Scan for the cell matching the given text and deliver its [X, Y] coordinate at center. 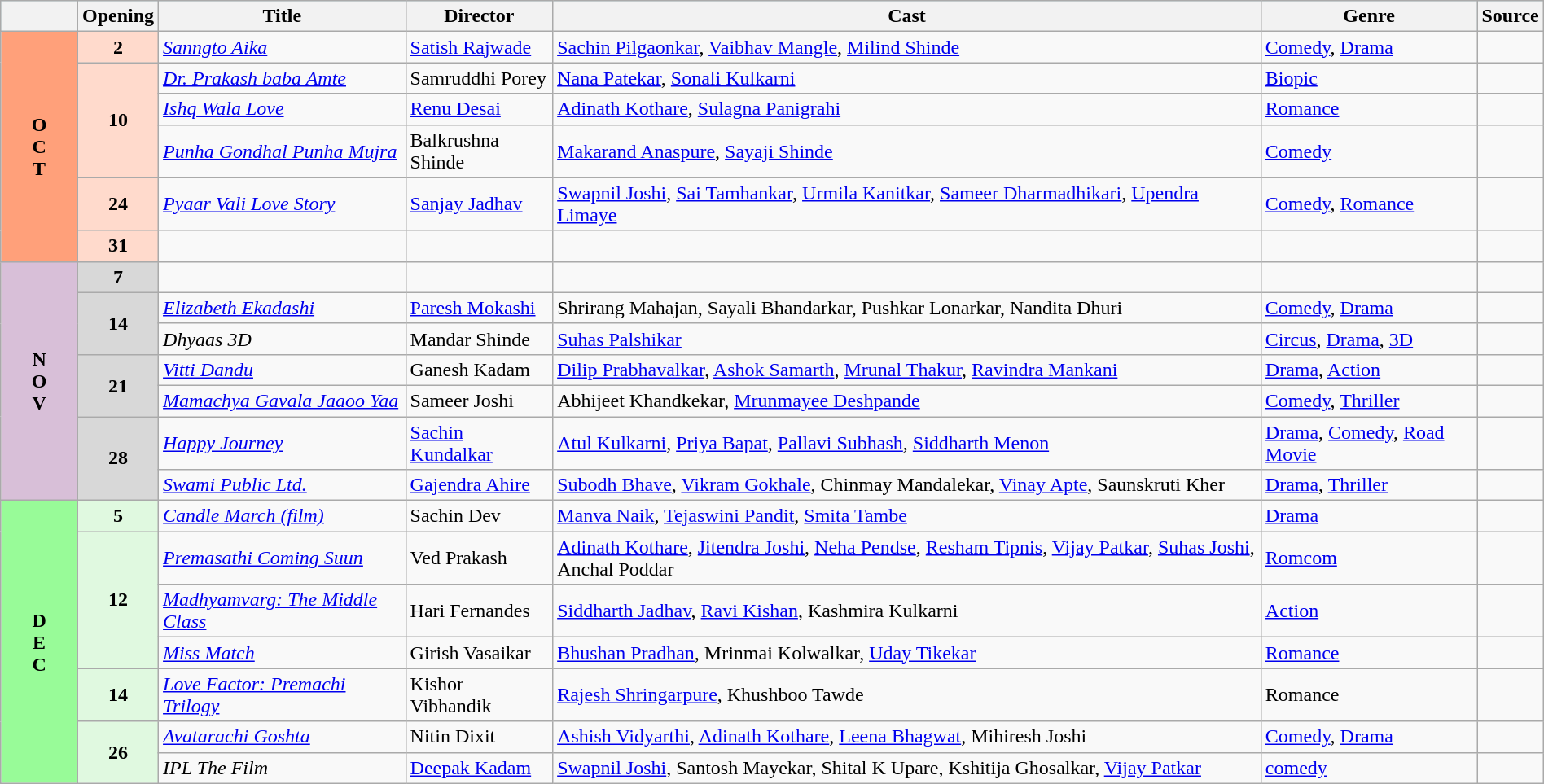
Abhijeet Khandkekar, Mrunmayee Deshpande [907, 401]
Balkrushna Shinde [479, 151]
Drama, Comedy, Road Movie [1369, 443]
Manva Naik, Tejaswini Pandit, Smita Tambe [907, 516]
28 [117, 459]
10 [117, 120]
Ganesh Kadam [479, 370]
Kishor Vibhandik [479, 695]
Dr. Prakash baba Amte [282, 78]
Cast [907, 16]
Circus, Drama, 3D [1369, 339]
Sachin Kundalkar [479, 443]
comedy [1369, 768]
Genre [1369, 16]
Drama, Thriller [1369, 485]
Dhyaas 3D [282, 339]
Sachin Dev [479, 516]
Punha Gondhal Punha Mujra [282, 151]
Rajesh Shringarpure, Khushboo Tawde [907, 695]
Swapnil Joshi, Santosh Mayekar, Shital K Upare, Kshitija Ghosalkar, Vijay Patkar [907, 768]
Sameer Joshi [479, 401]
Romcom [1369, 558]
Siddharth Jadhav, Ravi Kishan, Kashmira Kulkarni [907, 611]
Avatarachi Goshta [282, 737]
Girish Vasaikar [479, 653]
Ved Prakash [479, 558]
Source [1510, 16]
Swapnil Joshi, Sai Tamhankar, Urmila Kanitkar, Sameer Dharmadhikari, Upendra Limaye [907, 204]
Biopic [1369, 78]
5 [117, 516]
Bhushan Pradhan, Mrinmai Kolwalkar, Uday Tikekar [907, 653]
Renu Desai [479, 109]
12 [117, 600]
Shrirang Mahajan, Sayali Bhandarkar, Pushkar Lonarkar, Nandita Dhuri [907, 308]
Nitin Dixit [479, 737]
26 [117, 752]
Happy Journey [282, 443]
Title [282, 16]
Nana Patekar, Sonali Kulkarni [907, 78]
Mandar Shinde [479, 339]
Premasathi Coming Suun [282, 558]
Comedy, Thriller [1369, 401]
Action [1369, 611]
Mamachya Gavala Jaaoo Yaa [282, 401]
Comedy [1369, 151]
Swami Public Ltd. [282, 485]
Hari Fernandes [479, 611]
Opening [117, 16]
Subodh Bhave, Vikram Gokhale, Chinmay Mandalekar, Vinay Apte, Saunskruti Kher [907, 485]
Ashish Vidyarthi, Adinath Kothare, Leena Bhagwat, Mihiresh Joshi [907, 737]
Deepak Kadam [479, 768]
Suhas Palshikar [907, 339]
Paresh Mokashi [479, 308]
Comedy, Romance [1369, 204]
Samruddhi Porey [479, 78]
Makarand Anaspure, Sayaji Shinde [907, 151]
OCT [39, 147]
DEC [39, 642]
IPL The Film [282, 768]
Adinath Kothare, Sulagna Panigrahi [907, 109]
Pyaar Vali Love Story [282, 204]
Sanngto Aika [282, 47]
Candle March (film) [282, 516]
Director [479, 16]
Gajendra Ahire [479, 485]
Drama [1369, 516]
NOV [39, 381]
Sanjay Jadhav [479, 204]
Dilip Prabhavalkar, Ashok Samarth, Mrunal Thakur, Ravindra Mankani [907, 370]
Sachin Pilgaonkar, Vaibhav Mangle, Milind Shinde [907, 47]
Satish Rajwade [479, 47]
Miss Match [282, 653]
Atul Kulkarni, Priya Bapat, Pallavi Subhash, Siddharth Menon [907, 443]
2 [117, 47]
Elizabeth Ekadashi [282, 308]
24 [117, 204]
31 [117, 246]
21 [117, 385]
Vitti Dandu [282, 370]
Love Factor: Premachi Trilogy [282, 695]
7 [117, 277]
Drama, Action [1369, 370]
Madhyamvarg: The Middle Class [282, 611]
Ishq Wala Love [282, 109]
Adinath Kothare, Jitendra Joshi, Neha Pendse, Resham Tipnis, Vijay Patkar, Suhas Joshi, Anchal Poddar [907, 558]
